Pinpoint the cell where the given text exists, returning its [x, y] midpoint coordinate. 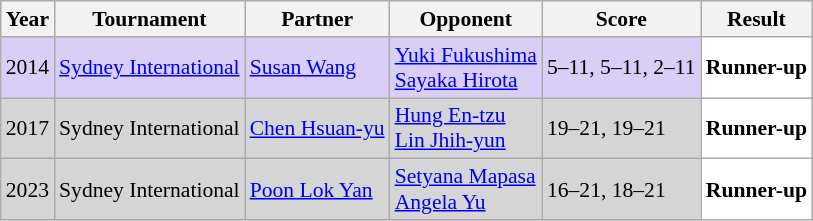
Setyana Mapasa Angela Yu [466, 190]
Year [28, 19]
16–21, 18–21 [622, 190]
Opponent [466, 19]
Result [756, 19]
5–11, 5–11, 2–11 [622, 68]
Yuki Fukushima Sayaka Hirota [466, 68]
Hung En-tzu Lin Jhih-yun [466, 128]
Susan Wang [318, 68]
Partner [318, 19]
2014 [28, 68]
Chen Hsuan-yu [318, 128]
Score [622, 19]
19–21, 19–21 [622, 128]
Tournament [150, 19]
2017 [28, 128]
2023 [28, 190]
Poon Lok Yan [318, 190]
